Return [x, y] of the center of cell containing provided text 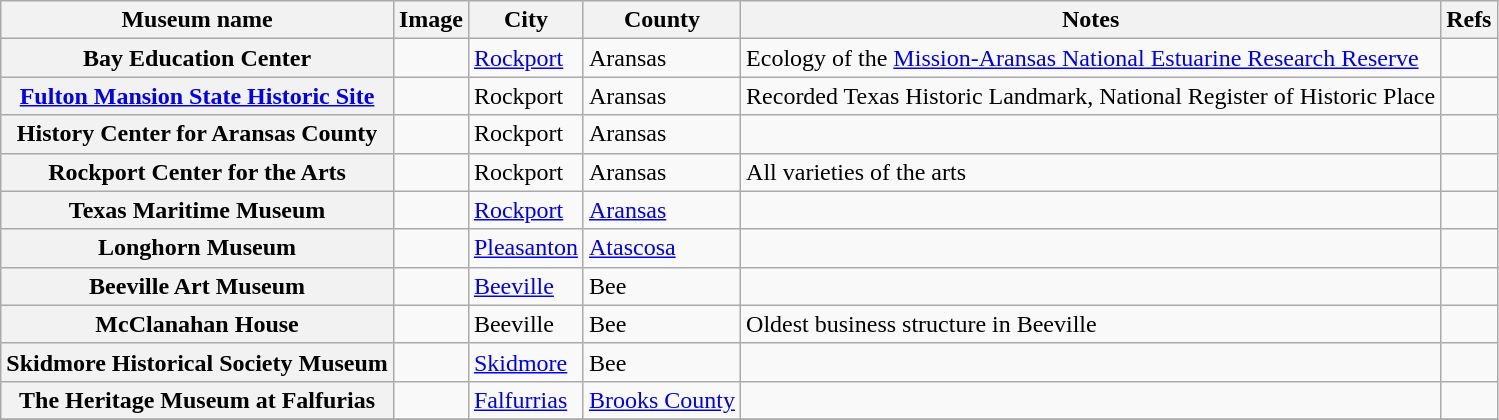
Atascosa [662, 248]
Museum name [198, 20]
The Heritage Museum at Falfurias [198, 400]
City [526, 20]
Pleasanton [526, 248]
Skidmore [526, 362]
Skidmore Historical Society Museum [198, 362]
Beeville Art Museum [198, 286]
McClanahan House [198, 324]
All varieties of the arts [1091, 172]
Texas Maritime Museum [198, 210]
History Center for Aransas County [198, 134]
County [662, 20]
Oldest business structure in Beeville [1091, 324]
Ecology of the Mission-Aransas National Estuarine Research Reserve [1091, 58]
Brooks County [662, 400]
Refs [1469, 20]
Rockport Center for the Arts [198, 172]
Notes [1091, 20]
Image [430, 20]
Fulton Mansion State Historic Site [198, 96]
Longhorn Museum [198, 248]
Recorded Texas Historic Landmark, National Register of Historic Place [1091, 96]
Bay Education Center [198, 58]
Falfurrias [526, 400]
